Find where the given text appears and provide that cell's center as [X, Y] coordinate. 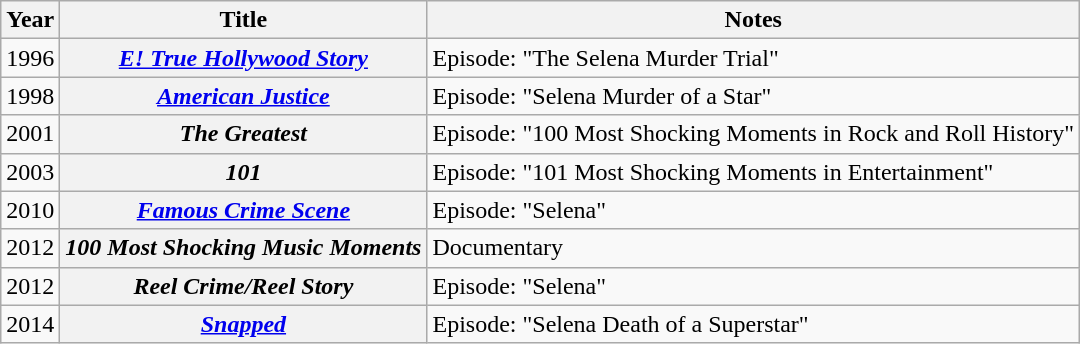
E! True Hollywood Story [244, 58]
101 [244, 172]
Episode: "101 Most Shocking Moments in Entertainment" [754, 172]
Episode: "The Selena Murder Trial" [754, 58]
Year [30, 20]
1998 [30, 96]
1996 [30, 58]
2003 [30, 172]
Episode: "100 Most Shocking Moments in Rock and Roll History" [754, 134]
2001 [30, 134]
Notes [754, 20]
The Greatest [244, 134]
100 Most Shocking Music Moments [244, 248]
Episode: "Selena Murder of a Star" [754, 96]
Documentary [754, 248]
2014 [30, 324]
Famous Crime Scene [244, 210]
Snapped [244, 324]
Reel Crime/Reel Story [244, 286]
American Justice [244, 96]
2010 [30, 210]
Episode: "Selena Death of a Superstar" [754, 324]
Title [244, 20]
